Scan for the cell matching the given text and deliver its (X, Y) coordinate at center. 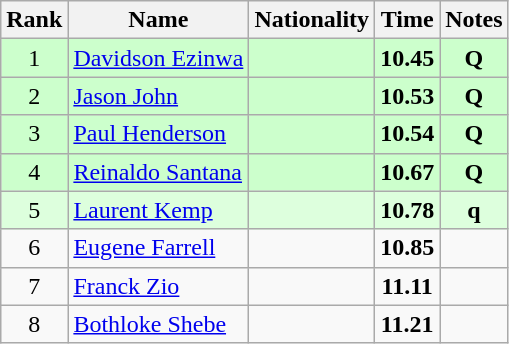
Paul Henderson (158, 134)
Jason John (158, 96)
7 (34, 286)
10.45 (408, 58)
6 (34, 248)
Bothloke Shebe (158, 324)
Notes (474, 20)
Franck Zio (158, 286)
q (474, 210)
Nationality (312, 20)
1 (34, 58)
11.21 (408, 324)
4 (34, 172)
Time (408, 20)
Reinaldo Santana (158, 172)
3 (34, 134)
10.78 (408, 210)
Name (158, 20)
Laurent Kemp (158, 210)
10.53 (408, 96)
Rank (34, 20)
10.67 (408, 172)
Eugene Farrell (158, 248)
10.54 (408, 134)
11.11 (408, 286)
10.85 (408, 248)
Davidson Ezinwa (158, 58)
5 (34, 210)
8 (34, 324)
2 (34, 96)
